Locate the cell with the specified text and output its (x, y) center coordinate. 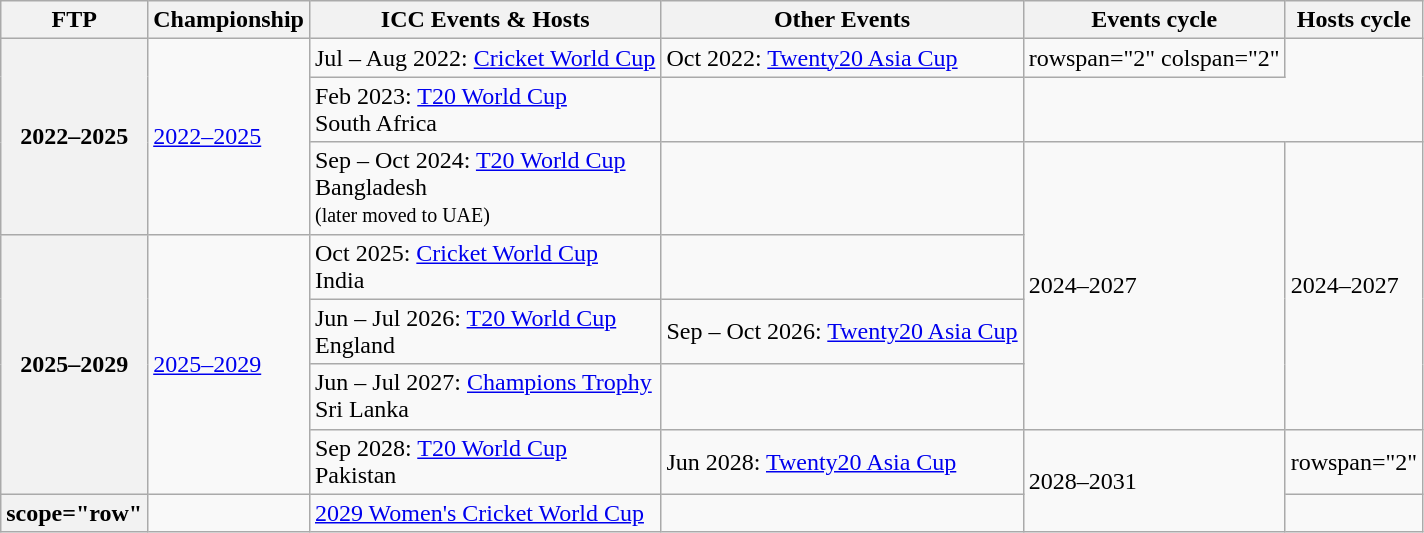
Jun – Jul 2026: T20 World CupEngland (484, 332)
scope="row" (74, 513)
Jul – Aug 2022: Cricket World Cup (484, 58)
ICC Events & Hosts (484, 20)
2028–2031 (1154, 480)
Jun – Jul 2027: Champions TrophySri Lanka (484, 396)
Feb 2023: T20 World CupSouth Africa (484, 110)
Other Events (842, 20)
Oct 2025: Cricket World CupIndia (484, 266)
Hosts cycle (1354, 20)
rowspan="2" colspan="2" (1154, 58)
2029 Women's Cricket World Cup (484, 513)
Sep 2028: T20 World CupPakistan (484, 462)
Sep – Oct 2026: Twenty20 Asia Cup (842, 332)
FTP (74, 20)
rowspan="2" (1354, 462)
Events cycle (1154, 20)
Championship (229, 20)
Sep – Oct 2024: T20 World CupBangladesh(later moved to UAE) (484, 188)
Jun 2028: Twenty20 Asia Cup (842, 462)
Oct 2022: Twenty20 Asia Cup (842, 58)
